Scan for the cell matching the given text and deliver its (x, y) coordinate at center. 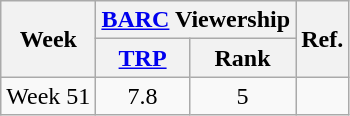
TRP (142, 58)
Week (48, 39)
7.8 (142, 96)
Week 51 (48, 96)
Rank (242, 58)
Ref. (322, 39)
5 (242, 96)
BARC Viewership (196, 20)
